Provide the (X, Y) coordinate of the cell's center where the given text is located.  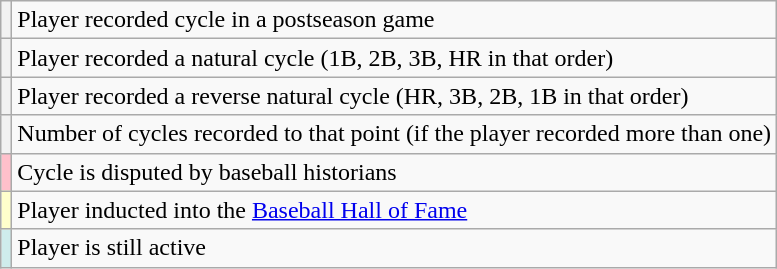
Player inducted into the Baseball Hall of Fame (394, 210)
Number of cycles recorded to that point (if the player recorded more than one) (394, 134)
Player recorded a reverse natural cycle (HR, 3B, 2B, 1B in that order) (394, 96)
Cycle is disputed by baseball historians (394, 172)
Player recorded a natural cycle (1B, 2B, 3B, HR in that order) (394, 58)
Player is still active (394, 248)
Player recorded cycle in a postseason game (394, 20)
